Find where the given text appears and provide that cell's center as [X, Y] coordinate. 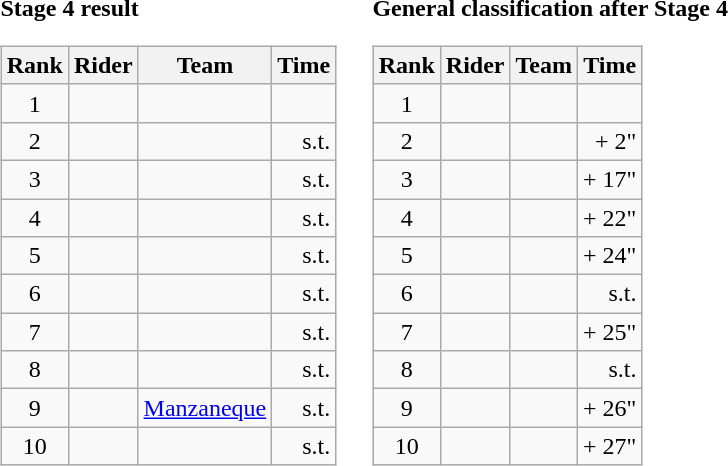
+ 26" [610, 408]
+ 24" [610, 256]
+ 27" [610, 446]
+ 22" [610, 217]
+ 2" [610, 141]
Manzaneque [205, 408]
+ 17" [610, 179]
+ 25" [610, 332]
